For the text-containing cell, return its midpoint in (X, Y) coordinate format. 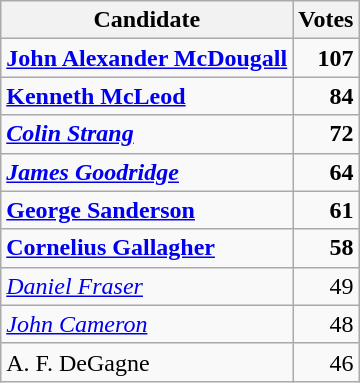
64 (326, 172)
Colin Strang (147, 134)
46 (326, 362)
A. F. DeGagne (147, 362)
Daniel Fraser (147, 286)
Kenneth McLeod (147, 96)
James Goodridge (147, 172)
John Alexander McDougall (147, 58)
Cornelius Gallagher (147, 248)
61 (326, 210)
48 (326, 324)
John Cameron (147, 324)
107 (326, 58)
Candidate (147, 20)
72 (326, 134)
58 (326, 248)
George Sanderson (147, 210)
Votes (326, 20)
49 (326, 286)
84 (326, 96)
